Pinpoint the cell where the given text exists, returning its (X, Y) midpoint coordinate. 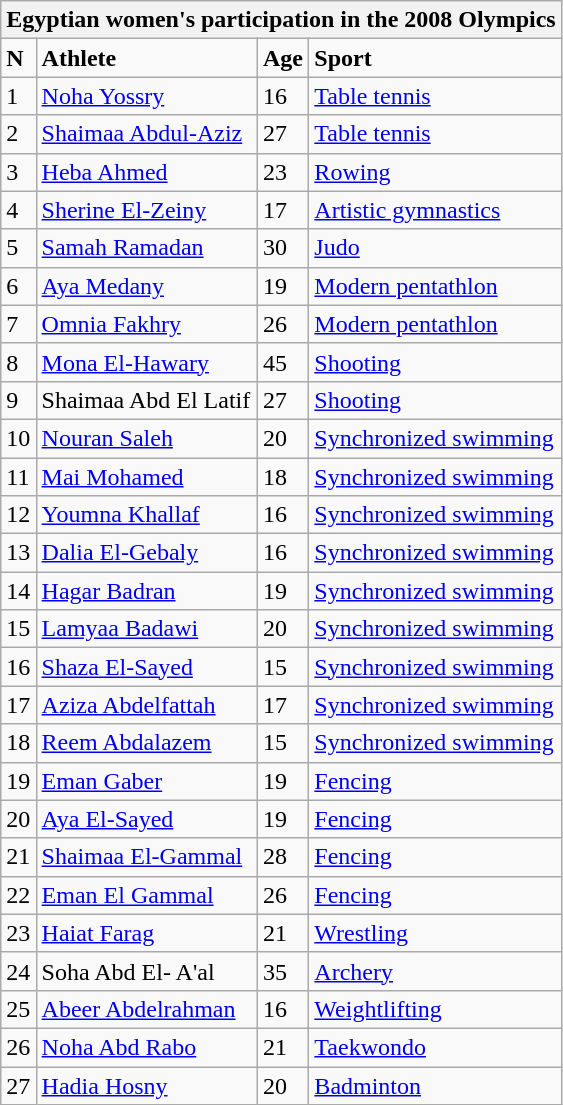
Reem Abdalazem (146, 743)
Nouran Saleh (146, 438)
11 (18, 477)
Sport (435, 58)
Weightlifting (435, 1009)
28 (282, 857)
Athlete (146, 58)
Shaimaa El-Gammal (146, 857)
Soha Abd El- A'al (146, 971)
Aziza Abdelfattah (146, 705)
22 (18, 895)
35 (282, 971)
25 (18, 1009)
8 (18, 362)
6 (18, 286)
Samah Ramadan (146, 248)
3 (18, 172)
Wrestling (435, 933)
7 (18, 324)
9 (18, 400)
4 (18, 210)
10 (18, 438)
Aya Medany (146, 286)
30 (282, 248)
Youmna Khallaf (146, 515)
Shaimaa Abdul-Aziz (146, 134)
Eman El Gammal (146, 895)
1 (18, 96)
24 (18, 971)
Archery (435, 971)
2 (18, 134)
Hadia Hosny (146, 1085)
Hagar Badran (146, 591)
Lamyaa Badawi (146, 629)
Badminton (435, 1085)
Heba Ahmed (146, 172)
5 (18, 248)
45 (282, 362)
Age (282, 58)
Noha Abd Rabo (146, 1047)
13 (18, 553)
Artistic gymnastics (435, 210)
Mai Mohamed (146, 477)
12 (18, 515)
Egyptian women's participation in the 2008 Olympics (281, 20)
Shaimaa Abd El Latif (146, 400)
Aya El-Sayed (146, 819)
Omnia Fakhry (146, 324)
Shaza El-Sayed (146, 667)
Abeer Abdelrahman (146, 1009)
Dalia El-Gebaly (146, 553)
Mona El-Hawary (146, 362)
14 (18, 591)
Taekwondo (435, 1047)
Sherine El-Zeiny (146, 210)
Judo (435, 248)
N (18, 58)
Eman Gaber (146, 781)
Noha Yossry (146, 96)
Rowing (435, 172)
Haiat Farag (146, 933)
